Return [X, Y] of the center of cell containing provided text 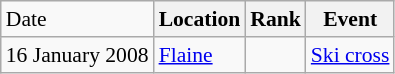
16 January 2008 [78, 55]
Event [350, 19]
Ski cross [350, 55]
Flaine [200, 55]
Rank [276, 19]
Location [200, 19]
Date [78, 19]
